Output the [X, Y] coordinate of the center of the cell containing the given text.  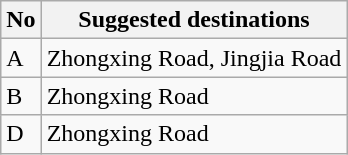
No [21, 20]
Suggested destinations [194, 20]
Zhongxing Road, Jingjia Road [194, 58]
A [21, 58]
D [21, 134]
B [21, 96]
